Return [X, Y] of the center of cell containing provided text 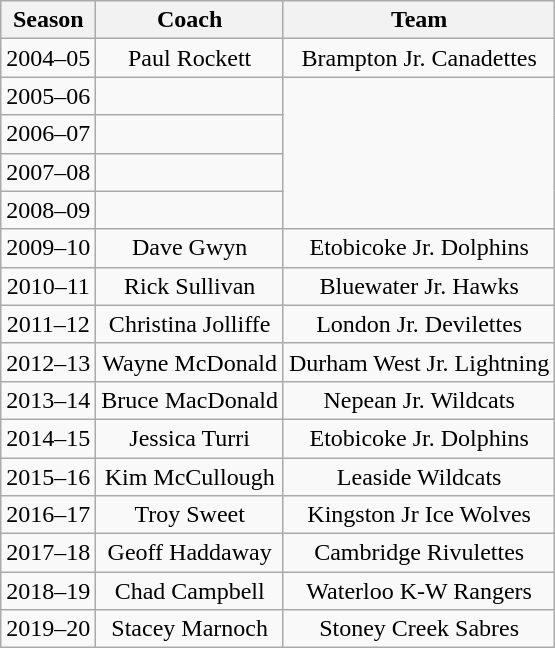
Leaside Wildcats [418, 477]
Nepean Jr. Wildcats [418, 400]
2004–05 [48, 58]
London Jr. Devilettes [418, 324]
Season [48, 20]
Troy Sweet [190, 515]
2019–20 [48, 629]
Brampton Jr. Canadettes [418, 58]
Wayne McDonald [190, 362]
Kim McCullough [190, 477]
2007–08 [48, 172]
2006–07 [48, 134]
Stacey Marnoch [190, 629]
Team [418, 20]
Jessica Turri [190, 438]
Paul Rockett [190, 58]
2018–19 [48, 591]
Bruce MacDonald [190, 400]
2015–16 [48, 477]
Stoney Creek Sabres [418, 629]
Christina Jolliffe [190, 324]
2005–06 [48, 96]
2009–10 [48, 248]
Dave Gwyn [190, 248]
Rick Sullivan [190, 286]
Chad Campbell [190, 591]
Geoff Haddaway [190, 553]
2013–14 [48, 400]
2008–09 [48, 210]
2010–11 [48, 286]
2012–13 [48, 362]
2017–18 [48, 553]
Coach [190, 20]
2016–17 [48, 515]
Cambridge Rivulettes [418, 553]
2011–12 [48, 324]
Durham West Jr. Lightning [418, 362]
Bluewater Jr. Hawks [418, 286]
2014–15 [48, 438]
Kingston Jr Ice Wolves [418, 515]
Waterloo K-W Rangers [418, 591]
